Extract the [x, y] coordinate from the center of the cell holding the provided text.  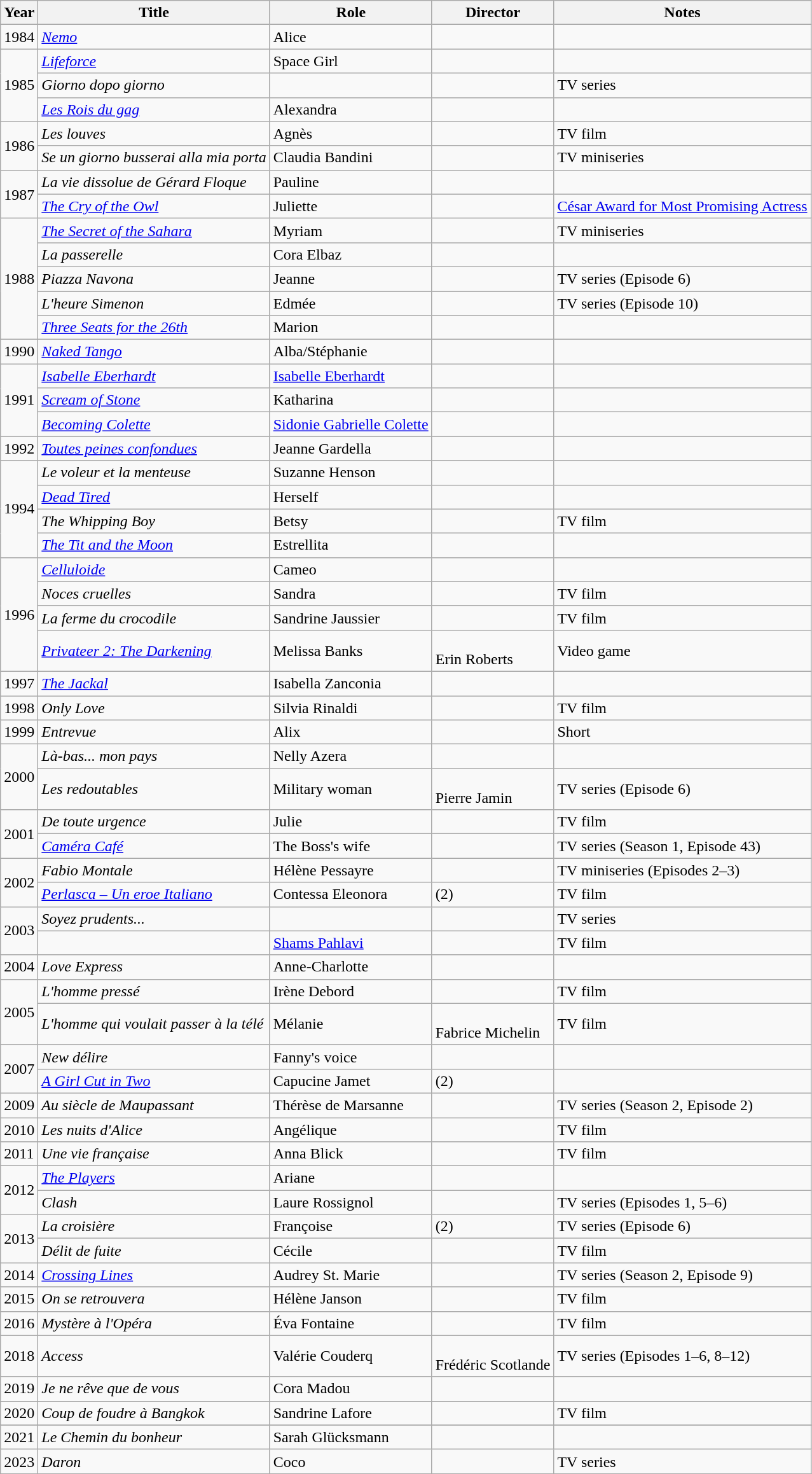
Jeanne [351, 279]
1988 [19, 279]
The Boss's wife [351, 846]
Entrevue [154, 732]
Claudia Bandini [351, 158]
Les louves [154, 134]
Irène Debord [351, 991]
Suzanne Henson [351, 473]
Soyez prudents... [154, 919]
Nelly Azera [351, 756]
Le voleur et la menteuse [154, 473]
Edmée [351, 303]
1985 [19, 85]
L'homme qui voulait passer à la télé [154, 1024]
Sandrine Lafore [351, 1413]
Agnès [351, 134]
Jeanne Gardella [351, 448]
Daron [154, 1461]
Nemo [154, 37]
2016 [19, 1323]
Sarah Glücksmann [351, 1437]
Hélène Pessayre [351, 870]
1987 [19, 194]
Cora Madou [351, 1389]
Julie [351, 822]
Thérèse de Marsanne [351, 1105]
Love Express [154, 967]
1998 [19, 708]
Celluloide [154, 569]
Au siècle de Maupassant [154, 1105]
Scream of Stone [154, 400]
Angélique [351, 1129]
2015 [19, 1299]
Hélène Janson [351, 1299]
La vie dissolue de Gérard Floque [154, 182]
Video game [682, 650]
TV series (Episodes 1, 5–6) [682, 1202]
Cora Elbaz [351, 254]
Anna Blick [351, 1154]
Access [154, 1356]
Betsy [351, 521]
The Jackal [154, 683]
1994 [19, 509]
Ariane [351, 1178]
Lifeforce [154, 61]
Melissa Banks [351, 650]
Only Love [154, 708]
The Secret of the Sahara [154, 230]
Alix [351, 732]
La croisière [154, 1227]
Toutes peines confondues [154, 448]
Audrey St. Marie [351, 1275]
Perlasca – Un eroe Italiano [154, 894]
Estrellita [351, 545]
Director [493, 13]
Marion [351, 328]
A Girl Cut in Two [154, 1081]
Anne-Charlotte [351, 967]
2023 [19, 1461]
TV series (Season 2, Episode 2) [682, 1105]
Les nuits d'Alice [154, 1129]
Laure Rossignol [351, 1202]
1997 [19, 683]
2019 [19, 1389]
Military woman [351, 789]
L'homme pressé [154, 991]
Short [682, 732]
Becoming Colette [154, 424]
2014 [19, 1275]
Notes [682, 13]
TV series (Season 1, Episode 43) [682, 846]
Naked Tango [154, 352]
Space Girl [351, 61]
Les Rois du gag [154, 109]
The Players [154, 1178]
Sidonie Gabrielle Colette [351, 424]
Alba/Stéphanie [351, 352]
Mélanie [351, 1024]
Year [19, 13]
Shams Pahlavi [351, 943]
1984 [19, 37]
1990 [19, 352]
Herself [351, 497]
Silvia Rinaldi [351, 708]
Délit de fuite [154, 1251]
Clash [154, 1202]
2001 [19, 834]
2013 [19, 1239]
2004 [19, 967]
2000 [19, 777]
Sandrine Jaussier [351, 618]
Se un giorno busserai alla mia porta [154, 158]
Alice [351, 37]
Isabella Zanconia [351, 683]
Françoise [351, 1227]
On se retrouvera [154, 1299]
Title [154, 13]
2010 [19, 1129]
Éva Fontaine [351, 1323]
Myriam [351, 230]
TV series (Episodes 1–6, 8–12) [682, 1356]
Dead Tired [154, 497]
Cameo [351, 569]
Pauline [351, 182]
The Tit and the Moon [154, 545]
César Award for Most Promising Actress [682, 206]
Cécile [351, 1251]
De toute urgence [154, 822]
TV series (Episode 10) [682, 303]
Valérie Couderq [351, 1356]
Fabio Montale [154, 870]
Crossing Lines [154, 1275]
Contessa Eleonora [351, 894]
TV miniseries (Episodes 2–3) [682, 870]
Une vie française [154, 1154]
Alexandra [351, 109]
Erin Roberts [493, 650]
La passerelle [154, 254]
Role [351, 13]
2011 [19, 1154]
1986 [19, 146]
Le Chemin du bonheur [154, 1437]
2002 [19, 882]
Privateer 2: The Darkening [154, 650]
Noces cruelles [154, 594]
1996 [19, 615]
Katharina [351, 400]
2020 [19, 1413]
Coco [351, 1461]
1992 [19, 448]
1999 [19, 732]
2018 [19, 1356]
Sandra [351, 594]
Pierre Jamin [493, 789]
Juliette [351, 206]
The Whipping Boy [154, 521]
Fanny's voice [351, 1057]
New délire [154, 1057]
2009 [19, 1105]
TV series (Season 2, Episode 9) [682, 1275]
1991 [19, 400]
Je ne rêve que de vous [154, 1389]
2003 [19, 931]
Piazza Navona [154, 279]
2012 [19, 1190]
Coup de foudre à Bangkok [154, 1413]
Mystère à l'Opéra [154, 1323]
Capucine Jamet [351, 1081]
Fabrice Michelin [493, 1024]
Three Seats for the 26th [154, 328]
2005 [19, 1012]
Frédéric Scotlande [493, 1356]
The Cry of the Owl [154, 206]
La ferme du crocodile [154, 618]
Là-bas... mon pays [154, 756]
L'heure Simenon [154, 303]
2007 [19, 1069]
Caméra Café [154, 846]
Les redoutables [154, 789]
2021 [19, 1437]
Giorno dopo giorno [154, 85]
